Output the (X, Y) coordinate of the center of the cell containing the given text.  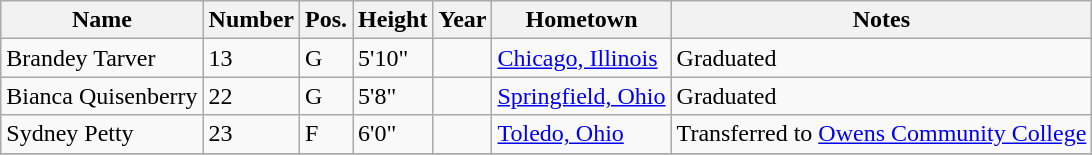
Brandey Tarver (102, 58)
F (326, 134)
Transferred to Owens Community College (882, 134)
Toledo, Ohio (582, 134)
Chicago, Illinois (582, 58)
Sydney Petty (102, 134)
Height (393, 20)
Springfield, Ohio (582, 96)
Hometown (582, 20)
Year (462, 20)
6'0" (393, 134)
23 (251, 134)
5'8" (393, 96)
13 (251, 58)
Bianca Quisenberry (102, 96)
Pos. (326, 20)
22 (251, 96)
Notes (882, 20)
5'10" (393, 58)
Number (251, 20)
Name (102, 20)
